For the text-containing cell, return its midpoint in [X, Y] coordinate format. 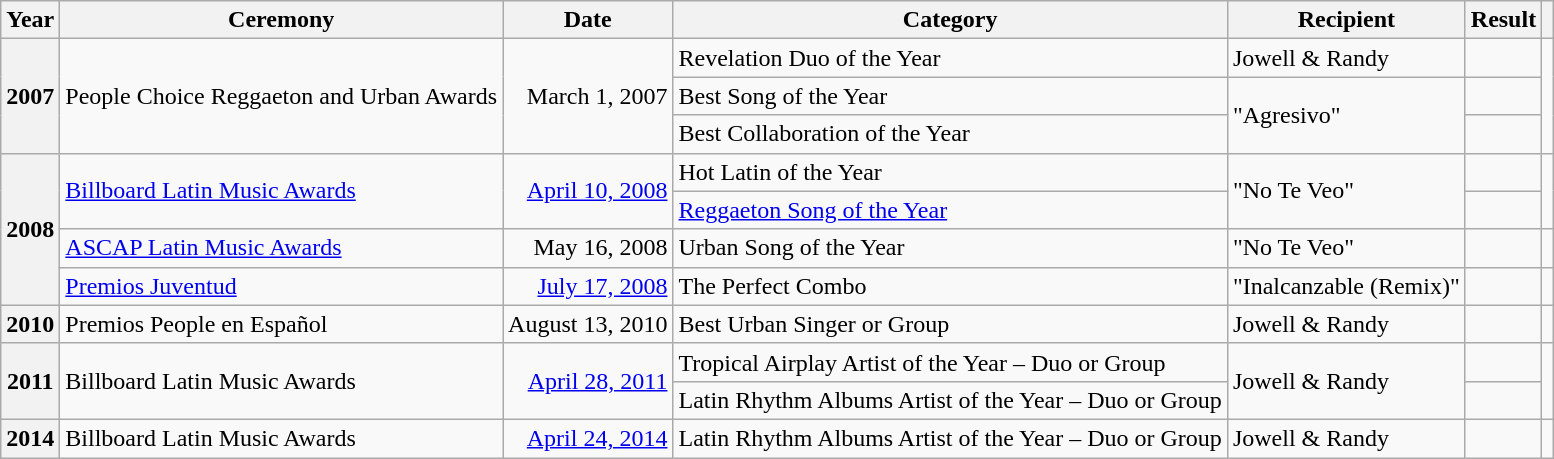
May 16, 2008 [588, 248]
Best Song of the Year [950, 96]
Revelation Duo of the Year [950, 58]
2007 [30, 96]
April 24, 2014 [588, 438]
2014 [30, 438]
Category [950, 20]
August 13, 2010 [588, 324]
July 17, 2008 [588, 286]
Result [1503, 20]
Premios Juventud [282, 286]
"Agresivo" [1346, 115]
2011 [30, 381]
Urban Song of the Year [950, 248]
Hot Latin of the Year [950, 172]
Recipient [1346, 20]
The Perfect Combo [950, 286]
Ceremony [282, 20]
ASCAP Latin Music Awards [282, 248]
Best Collaboration of the Year [950, 134]
April 28, 2011 [588, 381]
Premios People en Español [282, 324]
Reggaeton Song of the Year [950, 210]
Year [30, 20]
Date [588, 20]
"Inalcanzable (Remix)" [1346, 286]
April 10, 2008 [588, 191]
March 1, 2007 [588, 96]
2010 [30, 324]
Best Urban Singer or Group [950, 324]
People Choice Reggaeton and Urban Awards [282, 96]
Tropical Airplay Artist of the Year – Duo or Group [950, 362]
2008 [30, 229]
